Output the (X, Y) coordinate of the center of the cell containing the given text.  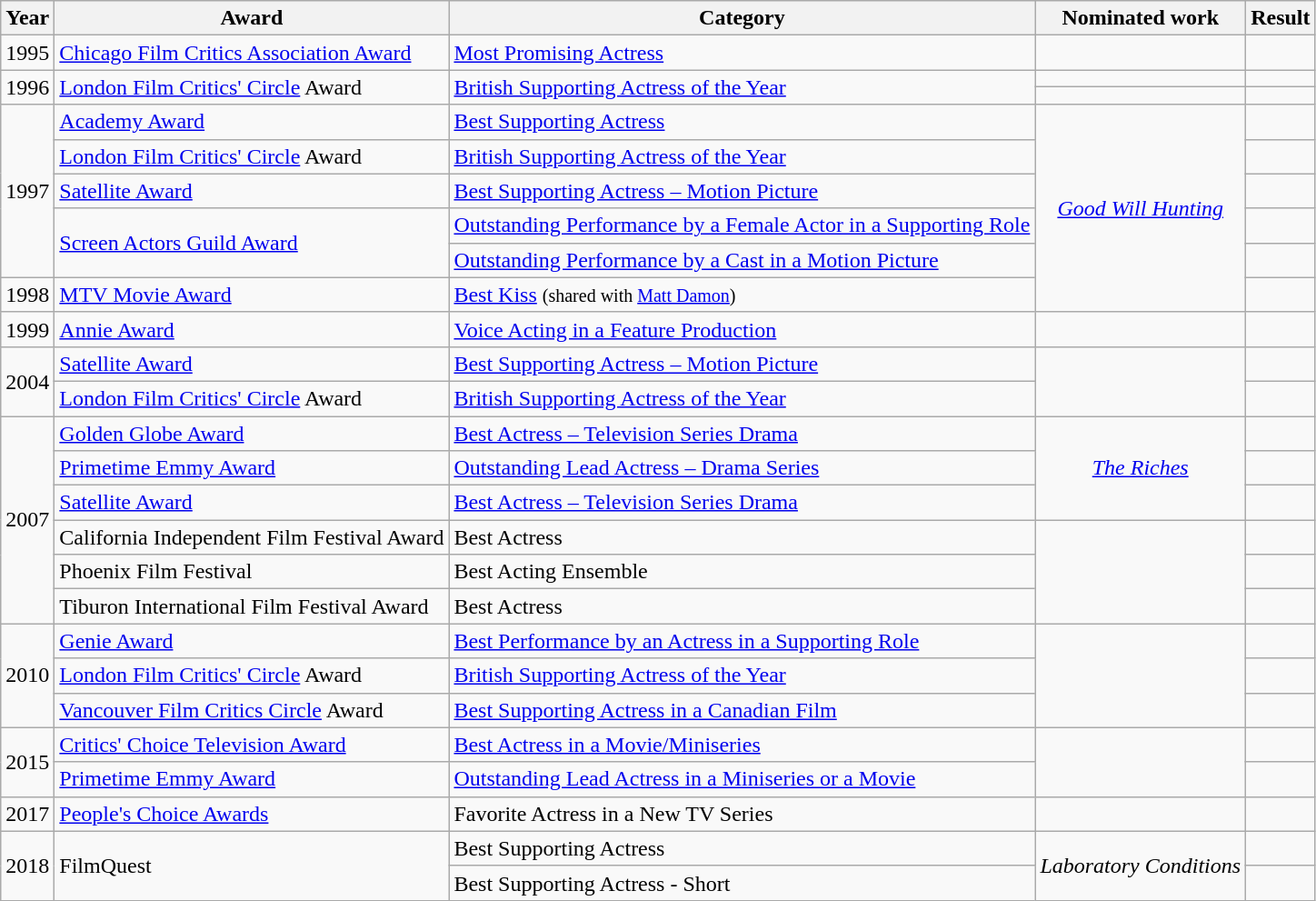
Nominated work (1141, 18)
Annie Award (252, 329)
2007 (27, 520)
Chicago Film Critics Association Award (252, 53)
Golden Globe Award (252, 434)
1996 (27, 87)
Vancouver Film Critics Circle Award (252, 710)
Best Kiss (shared with Matt Damon) (742, 295)
2017 (27, 814)
FilmQuest (252, 866)
Voice Acting in a Feature Production (742, 329)
Best Acting Ensemble (742, 572)
Year (27, 18)
Most Promising Actress (742, 53)
Phoenix Film Festival (252, 572)
2010 (27, 676)
1995 (27, 53)
Outstanding Performance by a Cast in a Motion Picture (742, 260)
Laboratory Conditions (1141, 866)
Outstanding Performance by a Female Actor in a Supporting Role (742, 225)
Best Actress in a Movie/Miniseries (742, 745)
Best Supporting Actress in a Canadian Film (742, 710)
The Riches (1141, 468)
Genie Award (252, 641)
Tiburon International Film Festival Award (252, 606)
People's Choice Awards (252, 814)
Award (252, 18)
2018 (27, 866)
Critics' Choice Television Award (252, 745)
1999 (27, 329)
Academy Award (252, 122)
Outstanding Lead Actress – Drama Series (742, 468)
California Independent Film Festival Award (252, 537)
Outstanding Lead Actress in a Miniseries or a Movie (742, 779)
Good Will Hunting (1141, 208)
Screen Actors Guild Award (252, 243)
Category (742, 18)
Favorite Actress in a New TV Series (742, 814)
Result (1281, 18)
Best Supporting Actress - Short (742, 883)
2004 (27, 381)
1997 (27, 191)
Best Performance by an Actress in a Supporting Role (742, 641)
2015 (27, 762)
1998 (27, 295)
MTV Movie Award (252, 295)
